Find where the given text appears and provide that cell's center as [X, Y] coordinate. 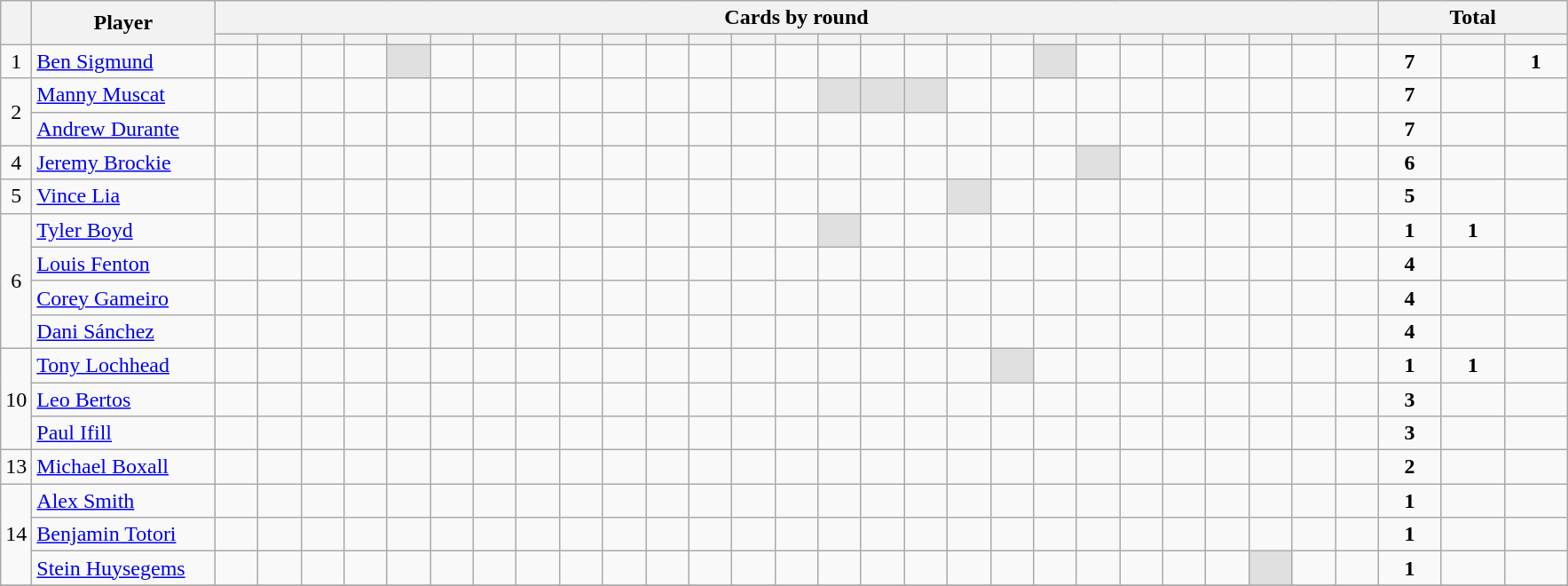
Corey Gameiro [123, 297]
Benjamin Totori [123, 535]
Player [123, 23]
Leo Bertos [123, 399]
Alex Smith [123, 501]
Ben Sigmund [123, 61]
14 [16, 535]
Andrew Durante [123, 129]
Tyler Boyd [123, 230]
13 [16, 467]
Michael Boxall [123, 467]
Total [1473, 18]
Jeremy Brockie [123, 162]
Manny Muscat [123, 95]
Stein Huysegems [123, 568]
Vince Lia [123, 196]
Tony Lochhead [123, 365]
Paul Ifill [123, 433]
10 [16, 399]
Dani Sánchez [123, 331]
Cards by round [797, 18]
Louis Fenton [123, 264]
